Identify which cell holds the provided text, then report its (X, Y) central coordinate. 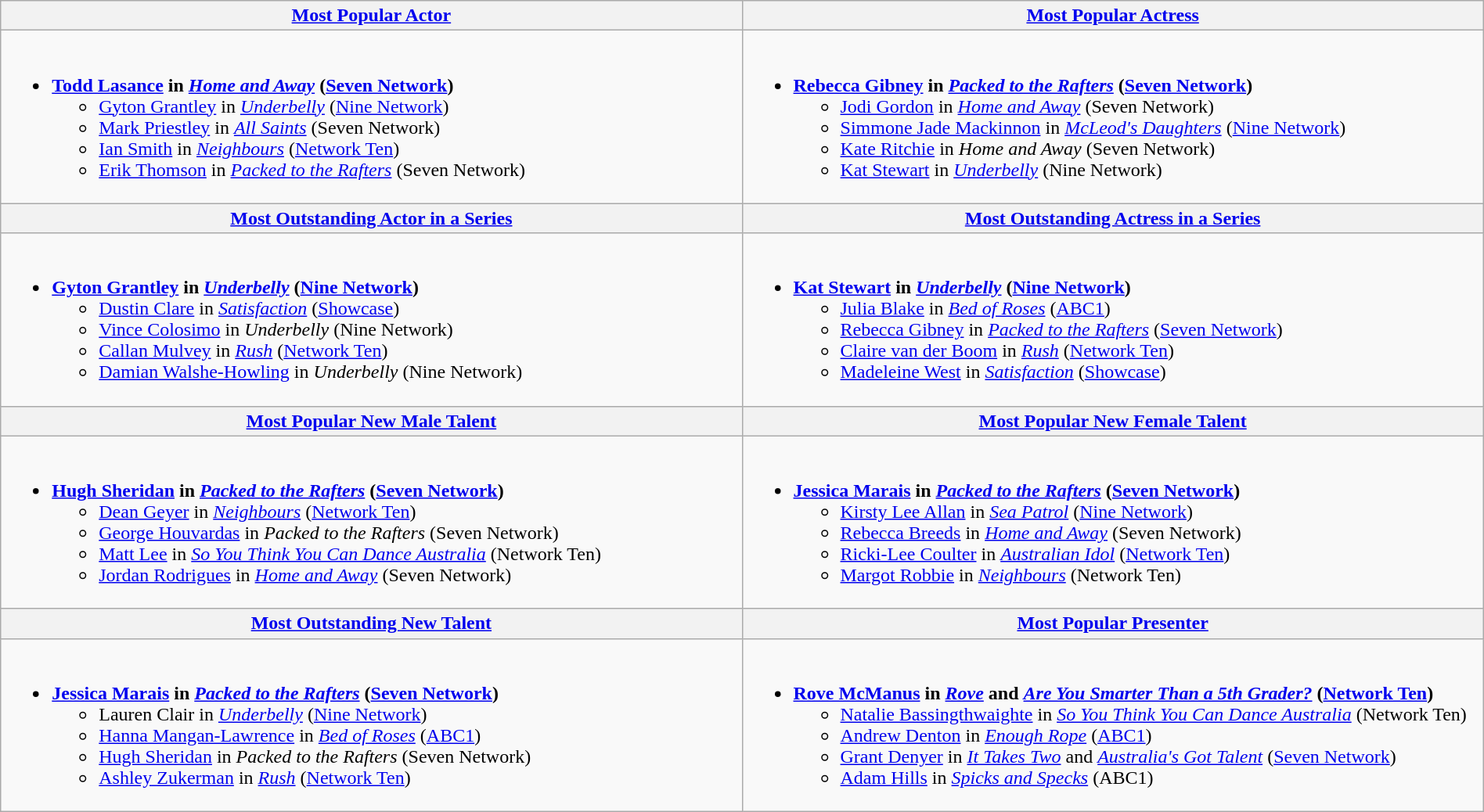
Most Popular New Male Talent (371, 421)
Most Popular Presenter (1113, 623)
Most Outstanding New Talent (371, 623)
Most Outstanding Actor in a Series (371, 218)
Most Popular New Female Talent (1113, 421)
Most Popular Actor (371, 16)
Most Outstanding Actress in a Series (1113, 218)
Most Popular Actress (1113, 16)
